Locate the cell with the specified text and output its [X, Y] center coordinate. 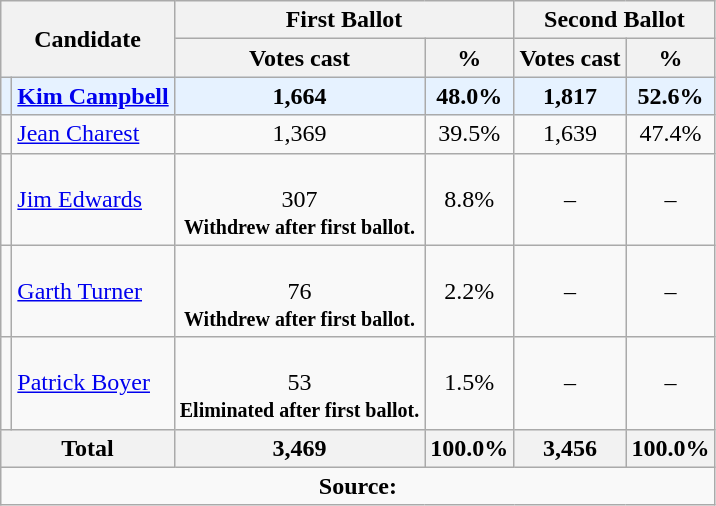
1,639 [570, 134]
3,469 [300, 448]
Candidate [88, 39]
2.2% [470, 291]
Patrick Boyer [93, 383]
Source: [358, 486]
76Withdrew after first ballot. [300, 291]
First Ballot [344, 20]
39.5% [470, 134]
52.6% [670, 96]
Second Ballot [614, 20]
Jim Edwards [93, 199]
1,817 [570, 96]
8.8% [470, 199]
53Eliminated after first ballot. [300, 383]
307Withdrew after first ballot. [300, 199]
Jean Charest [93, 134]
1,369 [300, 134]
47.4% [670, 134]
48.0% [470, 96]
3,456 [570, 448]
Kim Campbell [93, 96]
Garth Turner [93, 291]
1,664 [300, 96]
1.5% [470, 383]
Total [88, 448]
